Scan for the cell matching the given text and deliver its [X, Y] coordinate at center. 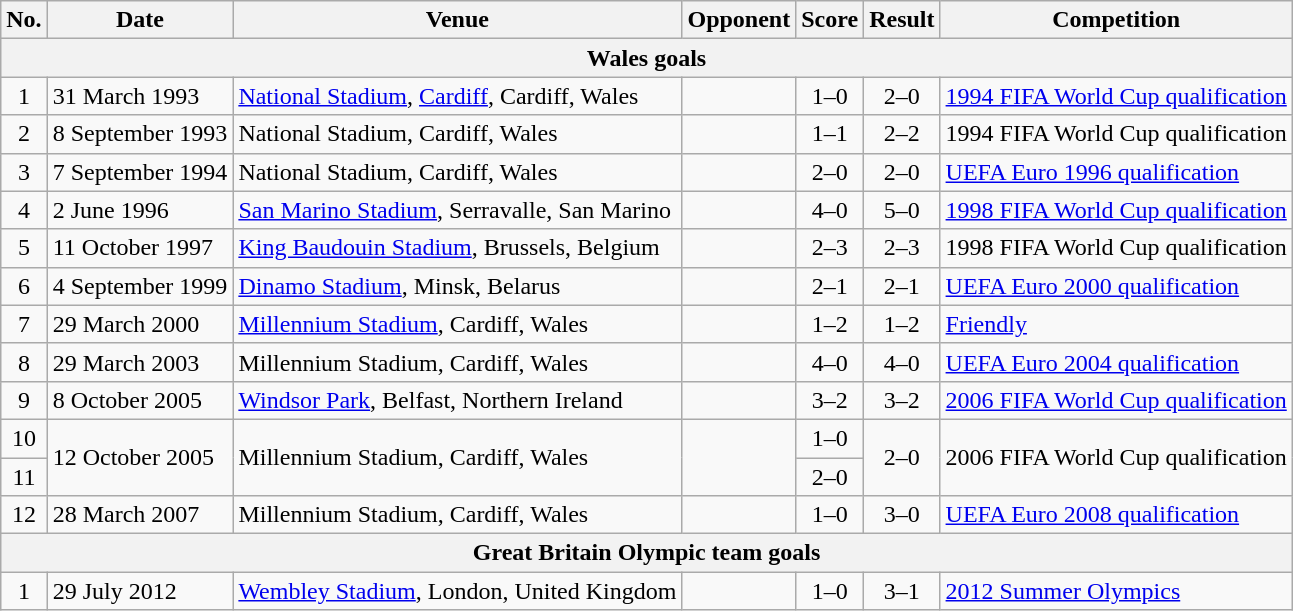
6 [24, 286]
Opponent [739, 20]
Score [830, 20]
UEFA Euro 2004 qualification [1116, 362]
Date [140, 20]
Competition [1116, 20]
8 September 1993 [140, 134]
No. [24, 20]
7 [24, 324]
Great Britain Olympic team goals [647, 553]
UEFA Euro 1996 qualification [1116, 172]
28 March 2007 [140, 515]
11 [24, 477]
San Marino Stadium, Serravalle, San Marino [458, 210]
5–0 [902, 210]
King Baudouin Stadium, Brussels, Belgium [458, 248]
3 [24, 172]
29 March 2003 [140, 362]
4 [24, 210]
8 [24, 362]
2–2 [902, 134]
1–1 [830, 134]
UEFA Euro 2008 qualification [1116, 515]
29 March 2000 [140, 324]
5 [24, 248]
2 June 1996 [140, 210]
Wembley Stadium, London, United Kingdom [458, 591]
12 October 2005 [140, 457]
7 September 1994 [140, 172]
Venue [458, 20]
Result [902, 20]
Windsor Park, Belfast, Northern Ireland [458, 400]
4 September 1999 [140, 286]
29 July 2012 [140, 591]
2012 Summer Olympics [1116, 591]
12 [24, 515]
Wales goals [647, 58]
UEFA Euro 2000 qualification [1116, 286]
9 [24, 400]
11 October 1997 [140, 248]
Dinamo Stadium, Minsk, Belarus [458, 286]
31 March 1993 [140, 96]
2 [24, 134]
8 October 2005 [140, 400]
National Stadium, Cardiff, Cardiff, Wales [458, 96]
10 [24, 438]
3–0 [902, 515]
Friendly [1116, 324]
3–1 [902, 591]
